Return the [x, y] coordinate for the center point of the cell that contains the specified text.  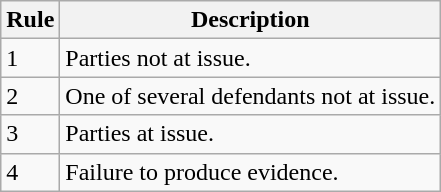
4 [30, 172]
Parties at issue. [250, 134]
One of several defendants not at issue. [250, 96]
Failure to produce evidence. [250, 172]
Rule [30, 20]
1 [30, 58]
3 [30, 134]
Description [250, 20]
Parties not at issue. [250, 58]
2 [30, 96]
